Find where the given text appears and provide that cell's center as [X, Y] coordinate. 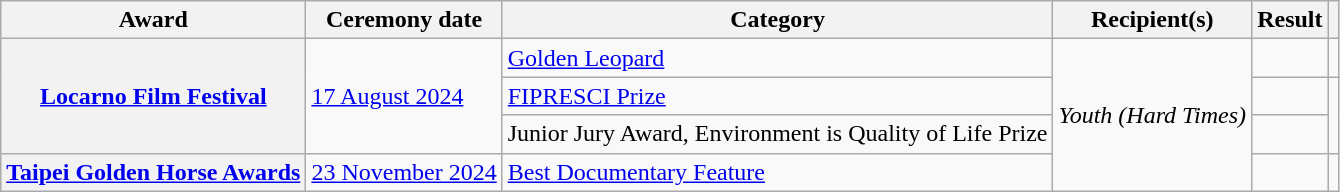
Ceremony date [404, 20]
Locarno Film Festival [154, 96]
Recipient(s) [1152, 20]
Youth (Hard Times) [1152, 115]
FIPRESCI Prize [778, 96]
Result [1290, 20]
Golden Leopard [778, 58]
Best Documentary Feature [778, 172]
17 August 2024 [404, 96]
23 November 2024 [404, 172]
Category [778, 20]
Award [154, 20]
Taipei Golden Horse Awards [154, 172]
Junior Jury Award, Environment is Quality of Life Prize [778, 134]
